Return (X, Y) of the center of cell containing provided text 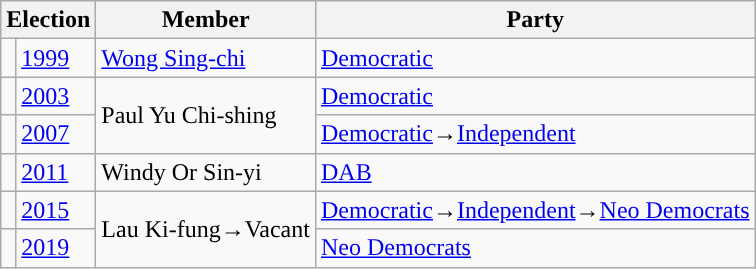
2003 (56, 96)
1999 (56, 58)
2019 (56, 248)
2015 (56, 210)
2007 (56, 134)
DAB (535, 172)
Democratic→Independent→Neo Democrats (535, 210)
Windy Or Sin-yi (206, 172)
Neo Democrats (535, 248)
Election (48, 20)
Paul Yu Chi-shing (206, 115)
2011 (56, 172)
Democratic→Independent (535, 134)
Party (535, 20)
Wong Sing-chi (206, 58)
Member (206, 20)
Lau Ki-fung→Vacant (206, 229)
